Detect which cell encompasses the target text, then output its (x, y) center coordinate. 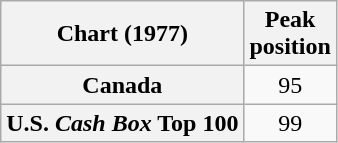
Chart (1977) (122, 34)
99 (290, 123)
Canada (122, 85)
95 (290, 85)
U.S. Cash Box Top 100 (122, 123)
Peakposition (290, 34)
